Provide the (X, Y) coordinate of the cell's center where the given text is located.  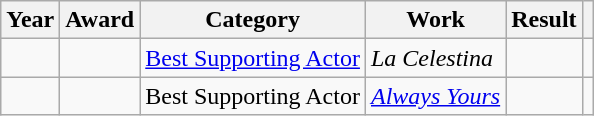
Work (435, 20)
Year (30, 20)
Always Yours (435, 96)
Result (544, 20)
Category (253, 20)
Award (100, 20)
La Celestina (435, 58)
